Search for the cell housing the specified text and yield its [x, y] center coordinate. 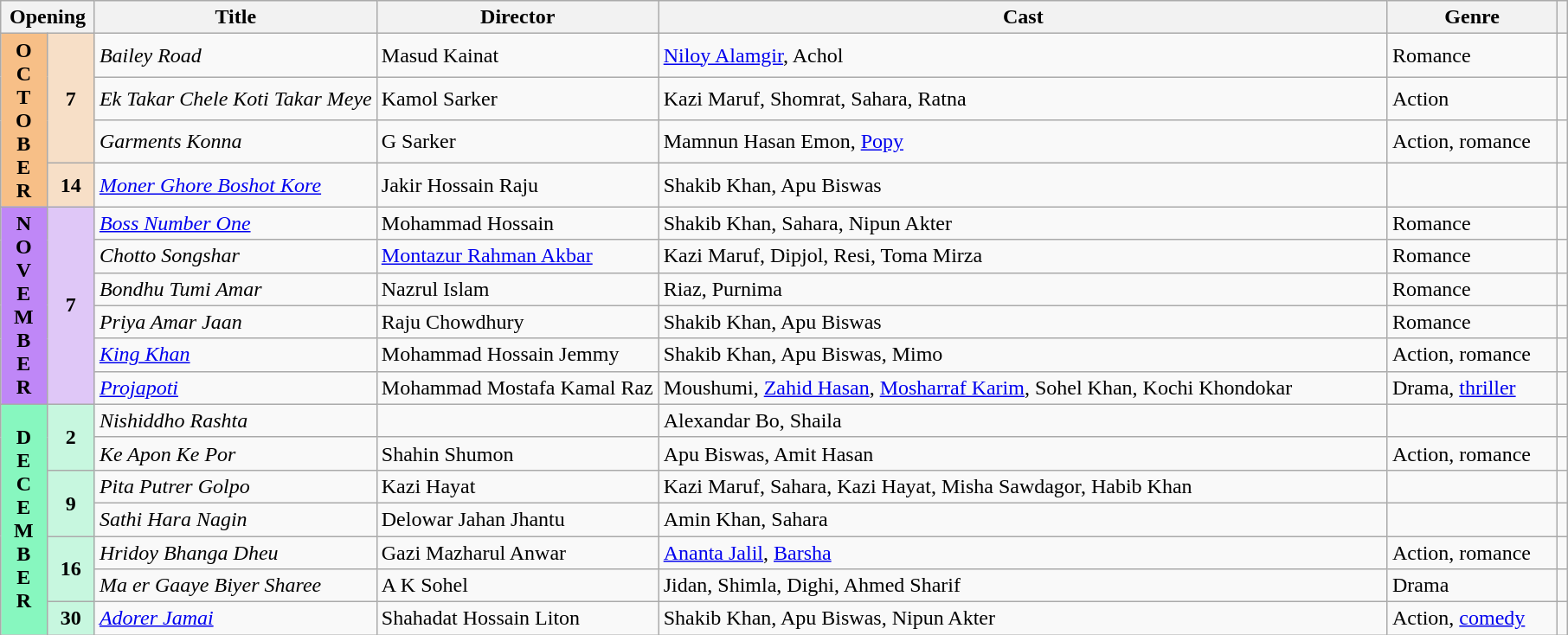
Chotto Songshar [235, 256]
Delowar Jahan Jhantu [517, 519]
Action [1471, 99]
Shahadat Hossain Liton [517, 619]
Kazi Hayat [517, 486]
Hridoy Bhanga Dheu [235, 553]
Apu Biswas, Amit Hasan [1023, 453]
Mohammad Hossain Jemmy [517, 355]
Montazur Rahman Akbar [517, 256]
Ma er Gaaye Biyer Sharee [235, 586]
Sathi Hara Nagin [235, 519]
Moushumi, Zahid Hasan, Mosharraf Karim, Sohel Khan, Kochi Khondokar [1023, 388]
Ananta Jalil, Barsha [1023, 553]
Gazi Mazharul Anwar [517, 553]
Mohammad Mostafa Kamal Raz [517, 388]
Amin Khan, Sahara [1023, 519]
Pita Putrer Golpo [235, 486]
Action, comedy [1471, 619]
Mohammad Hossain [517, 223]
NOVEMBER [24, 305]
Genre [1471, 17]
30 [71, 619]
Moner Ghore Boshot Kore [235, 185]
Jakir Hossain Raju [517, 185]
Nishiddho Rashta [235, 420]
OCTOBER [24, 120]
Cast [1023, 17]
Shahin Shumon [517, 453]
Nazrul Islam [517, 289]
Adorer Jamai [235, 619]
Bailey Road [235, 55]
2 [71, 437]
DECEMBER [24, 519]
Kazi Maruf, Shomrat, Sahara, Ratna [1023, 99]
Garments Konna [235, 142]
Title [235, 17]
Drama [1471, 586]
Kamol Sarker [517, 99]
Projapoti [235, 388]
G Sarker [517, 142]
Boss Number One [235, 223]
Opening [48, 17]
Shakib Khan, Sahara, Nipun Akter [1023, 223]
9 [71, 503]
Bondhu Tumi Amar [235, 289]
Jidan, Shimla, Dighi, Ahmed Sharif [1023, 586]
A K Sohel [517, 586]
Kazi Maruf, Dipjol, Resi, Toma Mirza [1023, 256]
Shakib Khan, Apu Biswas, Mimo [1023, 355]
Priya Amar Jaan [235, 322]
Director [517, 17]
King Khan [235, 355]
14 [71, 185]
Riaz, Purnima [1023, 289]
Ke Apon Ke Por [235, 453]
Ek Takar Chele Koti Takar Meye [235, 99]
Drama, thriller [1471, 388]
Masud Kainat [517, 55]
16 [71, 569]
Niloy Alamgir, Achol [1023, 55]
Raju Chowdhury [517, 322]
Shakib Khan, Apu Biswas, Nipun Akter [1023, 619]
Mamnun Hasan Emon, Popy [1023, 142]
Alexandar Bo, Shaila [1023, 420]
Kazi Maruf, Sahara, Kazi Hayat, Misha Sawdagor, Habib Khan [1023, 486]
